Determine the (X, Y) coordinate at the center of the cell enclosing the given text.  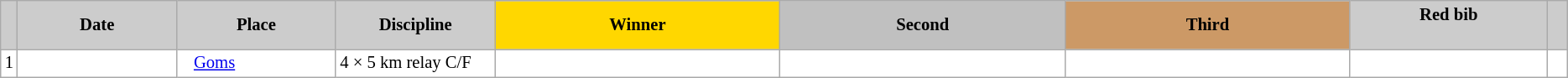
Third (1208, 24)
Second (923, 24)
Winner (638, 24)
1 (9, 63)
Red bib (1448, 24)
Goms (257, 63)
Place (257, 24)
Discipline (415, 24)
4 × 5 km relay C/F (415, 63)
Date (97, 24)
